Determine the (X, Y) coordinate at the center of the cell enclosing the given text.  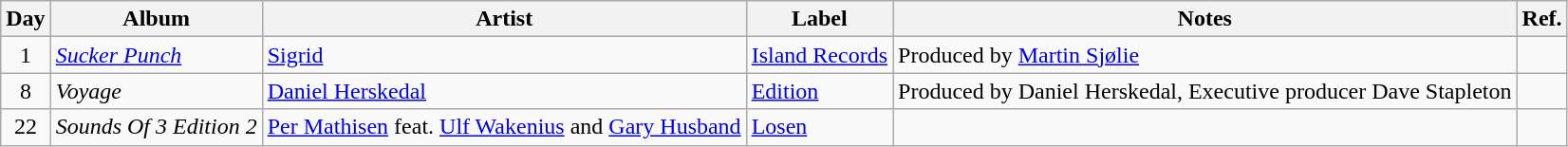
Island Records (819, 55)
Day (26, 19)
Produced by Martin Sjølie (1205, 55)
Sounds Of 3 Edition 2 (156, 127)
Notes (1205, 19)
Album (156, 19)
Label (819, 19)
Sucker Punch (156, 55)
Ref. (1541, 19)
Produced by Daniel Herskedal, Executive producer Dave Stapleton (1205, 91)
Per Mathisen feat. Ulf Wakenius and Gary Husband (504, 127)
22 (26, 127)
Losen (819, 127)
Edition (819, 91)
Daniel Herskedal (504, 91)
8 (26, 91)
Artist (504, 19)
1 (26, 55)
Voyage (156, 91)
Sigrid (504, 55)
